Scan for the cell matching the given text and deliver its (X, Y) coordinate at center. 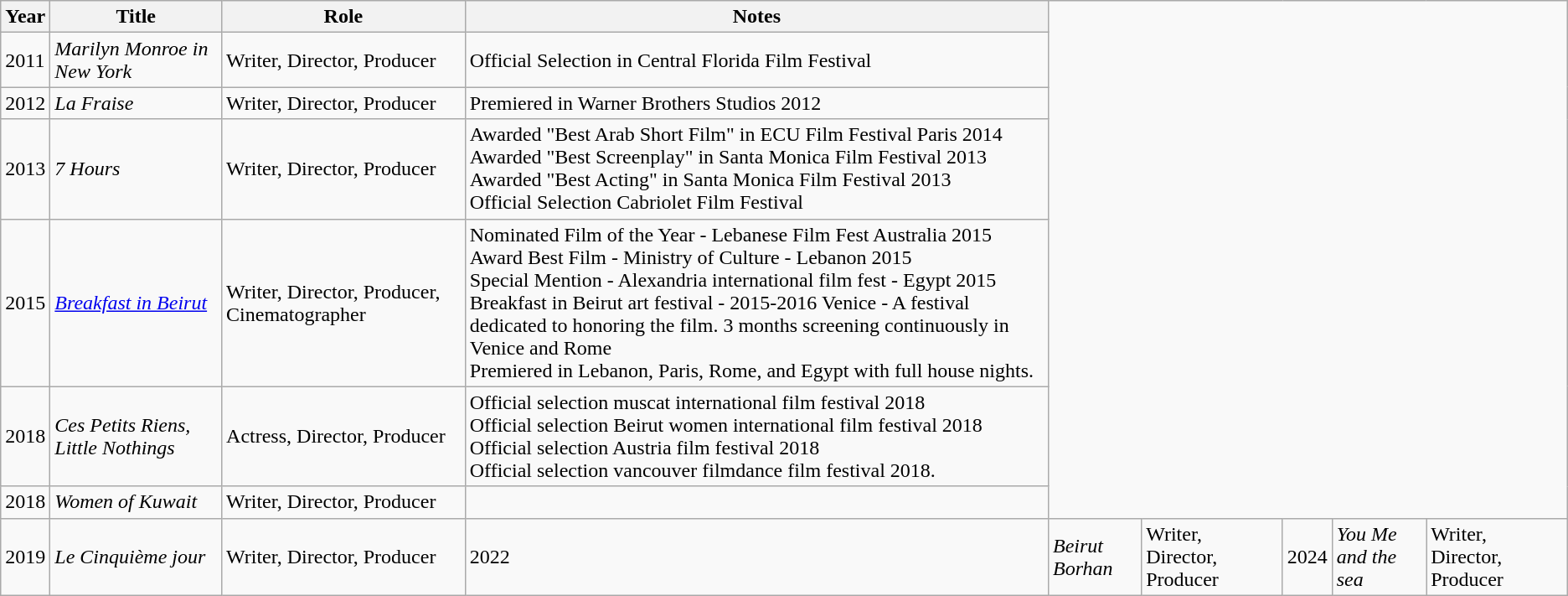
Role (343, 17)
2012 (25, 103)
Le Cinquième jour (136, 557)
Actress, Director, Producer (343, 436)
Notes (756, 17)
Writer, Director, Producer, Cinematographer (343, 303)
2015 (25, 303)
La Fraise (136, 103)
Ces Petits Riens, Little Nothings (136, 436)
2011 (25, 60)
Marilyn Monroe in New York (136, 60)
Beirut Borhan (1096, 557)
7 Hours (136, 169)
Official Selection in Central Florida Film Festival (756, 60)
2024 (1307, 557)
2022 (756, 557)
Women of Kuwait (136, 502)
Premiered in Warner Brothers Studios 2012 (756, 103)
2019 (25, 557)
Year (25, 17)
2013 (25, 169)
Breakfast in Beirut (136, 303)
Title (136, 17)
You Me and the sea (1379, 557)
